Return the [X, Y] coordinate for the center point of the cell that contains the specified text.  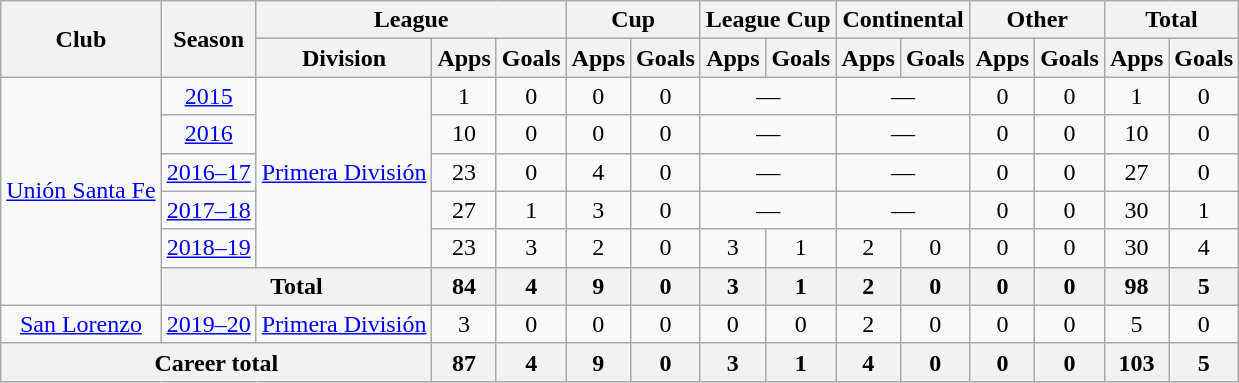
Unión Santa Fe [81, 191]
2019–20 [208, 324]
2018–19 [208, 248]
Club [81, 39]
2016 [208, 134]
League [411, 20]
84 [464, 286]
2015 [208, 96]
Cup [633, 20]
Continental [903, 20]
2016–17 [208, 172]
87 [464, 362]
103 [1136, 362]
Career total [216, 362]
San Lorenzo [81, 324]
Division [344, 58]
Season [208, 39]
Other [1037, 20]
2017–18 [208, 210]
98 [1136, 286]
League Cup [768, 20]
